Detect which cell encompasses the target text, then output its (x, y) center coordinate. 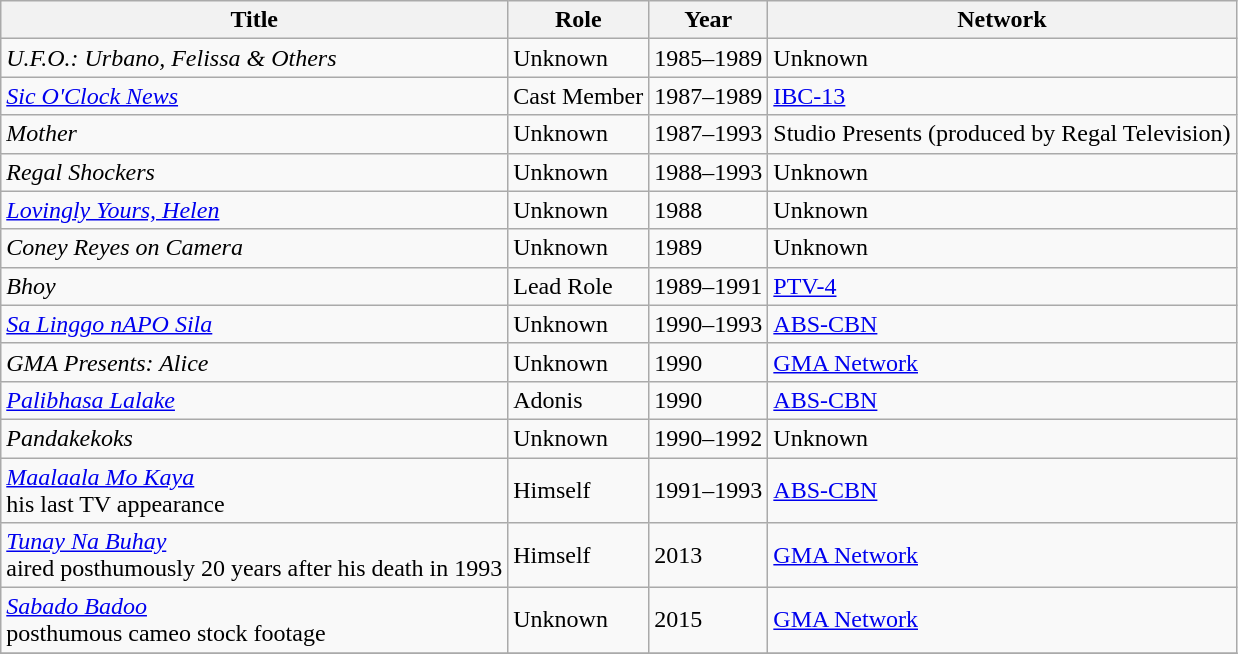
Regal Shockers (254, 172)
Tunay Na Buhayaired posthumously 20 years after his death in 1993 (254, 556)
Pandakekoks (254, 438)
Network (1002, 20)
2013 (708, 556)
1987–1993 (708, 134)
Studio Presents (produced by Regal Television) (1002, 134)
1991–1993 (708, 490)
Maalaala Mo Kayahis last TV appearance (254, 490)
1989 (708, 248)
1990–1993 (708, 324)
Sa Linggo nAPO Sila (254, 324)
PTV-4 (1002, 286)
1988–1993 (708, 172)
Adonis (578, 400)
1990–1992 (708, 438)
2015 (708, 620)
Mother (254, 134)
U.F.O.: Urbano, Felissa & Others (254, 58)
Role (578, 20)
IBC-13 (1002, 96)
1989–1991 (708, 286)
Lead Role (578, 286)
Coney Reyes on Camera (254, 248)
Sic O'Clock News (254, 96)
1987–1989 (708, 96)
GMA Presents: Alice (254, 362)
1988 (708, 210)
1985–1989 (708, 58)
Year (708, 20)
Lovingly Yours, Helen (254, 210)
Cast Member (578, 96)
Sabado Badooposthumous cameo stock footage (254, 620)
Title (254, 20)
Bhoy (254, 286)
Palibhasa Lalake (254, 400)
